Identify which cell holds the provided text, then report its [x, y] central coordinate. 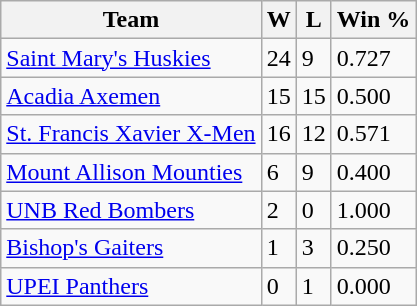
Win % [374, 20]
24 [278, 58]
L [314, 20]
0.727 [374, 58]
1.000 [374, 210]
3 [314, 248]
16 [278, 134]
Bishop's Gaiters [131, 248]
St. Francis Xavier X-Men [131, 134]
Acadia Axemen [131, 96]
Mount Allison Mounties [131, 172]
12 [314, 134]
0.000 [374, 286]
UNB Red Bombers [131, 210]
W [278, 20]
UPEI Panthers [131, 286]
0.571 [374, 134]
Saint Mary's Huskies [131, 58]
Team [131, 20]
0.400 [374, 172]
0.250 [374, 248]
6 [278, 172]
2 [278, 210]
0.500 [374, 96]
